Output the (x, y) coordinate of the center of the cell containing the given text.  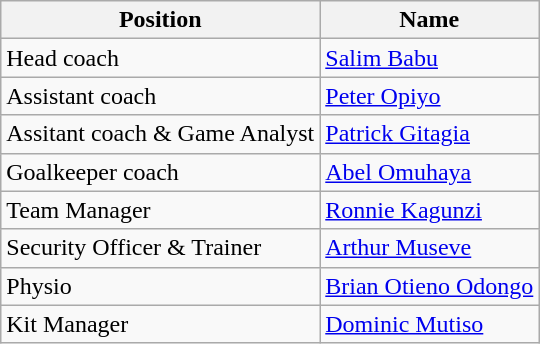
Goalkeeper coach (160, 172)
Position (160, 20)
Patrick Gitagia (430, 134)
Abel Omuhaya (430, 172)
Dominic Mutiso (430, 324)
Team Manager (160, 210)
Assistant coach (160, 96)
Kit Manager (160, 324)
Name (430, 20)
Head coach (160, 58)
Security Officer & Trainer (160, 248)
Brian Otieno Odongo (430, 286)
Assitant coach & Game Analyst (160, 134)
Ronnie Kagunzi (430, 210)
Physio (160, 286)
Peter Opiyo (430, 96)
Arthur Museve (430, 248)
Salim Babu (430, 58)
